Extract the (x, y) coordinate from the center of the cell holding the provided text.  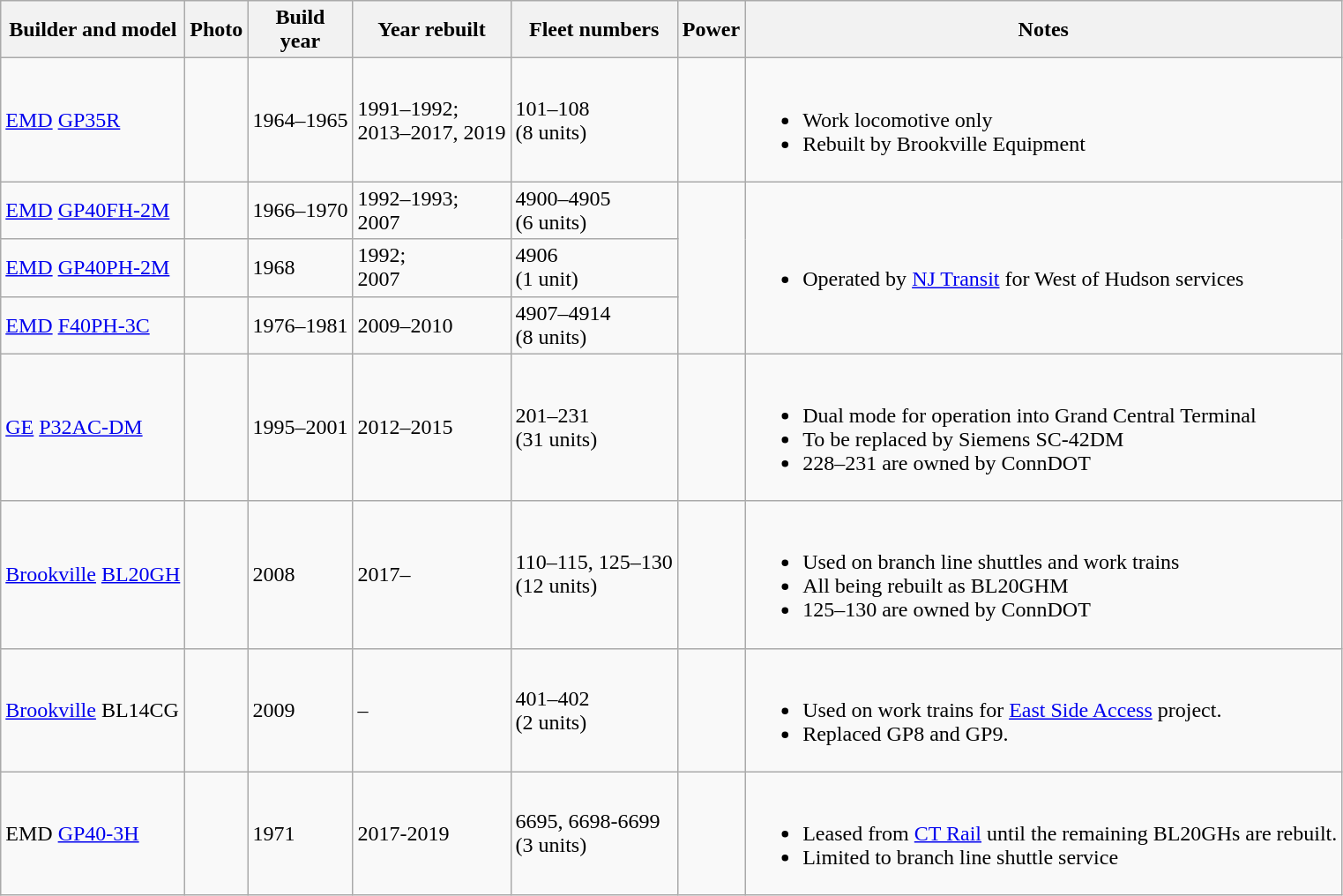
1992–1993;2007 (432, 210)
201–231(31 units) (594, 427)
Brookville BL14CG (93, 710)
1964–1965 (300, 120)
Work locomotive onlyRebuilt by Brookville Equipment (1044, 120)
1971 (300, 833)
4907–4914(8 units) (594, 325)
EMD GP35R (93, 120)
2009 (300, 710)
Leased from CT Rail until the remaining BL20GHs are rebuilt.Limited to branch line shuttle service (1044, 833)
Year rebuilt (432, 30)
Brookville BL20GH (93, 575)
EMD GP40PH-2M (93, 268)
Used on work trains for East Side Access project.Replaced GP8 and GP9. (1044, 710)
1995–2001 (300, 427)
Operated by NJ Transit for West of Hudson services (1044, 268)
401–402(2 units) (594, 710)
1991–1992;2013–2017, 2019 (432, 120)
1976–1981 (300, 325)
2008 (300, 575)
2009–2010 (432, 325)
1966–1970 (300, 210)
Builder and model (93, 30)
GE P32AC-DM (93, 427)
Fleet numbers (594, 30)
Photo (217, 30)
1992;2007 (432, 268)
110–115, 125–130(12 units) (594, 575)
Used on branch line shuttles and work trainsAll being rebuilt as BL20GHM125–130 are owned by ConnDOT (1044, 575)
1968 (300, 268)
6695, 6698-6699(3 units) (594, 833)
101–108(8 units) (594, 120)
4906(1 unit) (594, 268)
Buildyear (300, 30)
EMD F40PH-3C (93, 325)
Dual mode for operation into Grand Central TerminalTo be replaced by Siemens SC-42DM228–231 are owned by ConnDOT (1044, 427)
Power (711, 30)
2017– (432, 575)
2012–2015 (432, 427)
2017-2019 (432, 833)
– (432, 710)
4900–4905(6 units) (594, 210)
Notes (1044, 30)
EMD GP40FH-2M (93, 210)
EMD GP40-3H (93, 833)
